Identify which cell holds the provided text, then report its (x, y) central coordinate. 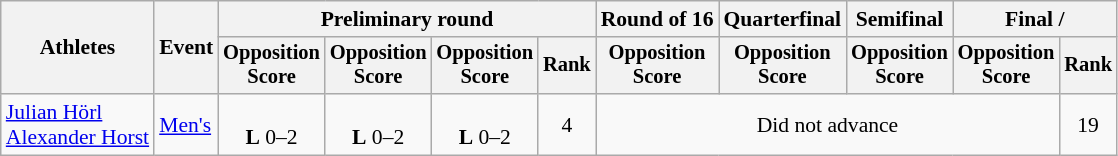
Athletes (78, 48)
Final / (1035, 19)
Round of 16 (658, 19)
Men's (186, 124)
Did not advance (828, 124)
Julian HörlAlexander Horst (78, 124)
Semifinal (900, 19)
4 (567, 124)
Quarterfinal (782, 19)
19 (1088, 124)
Event (186, 48)
Preliminary round (406, 19)
